Return [x, y] of the center of cell containing provided text 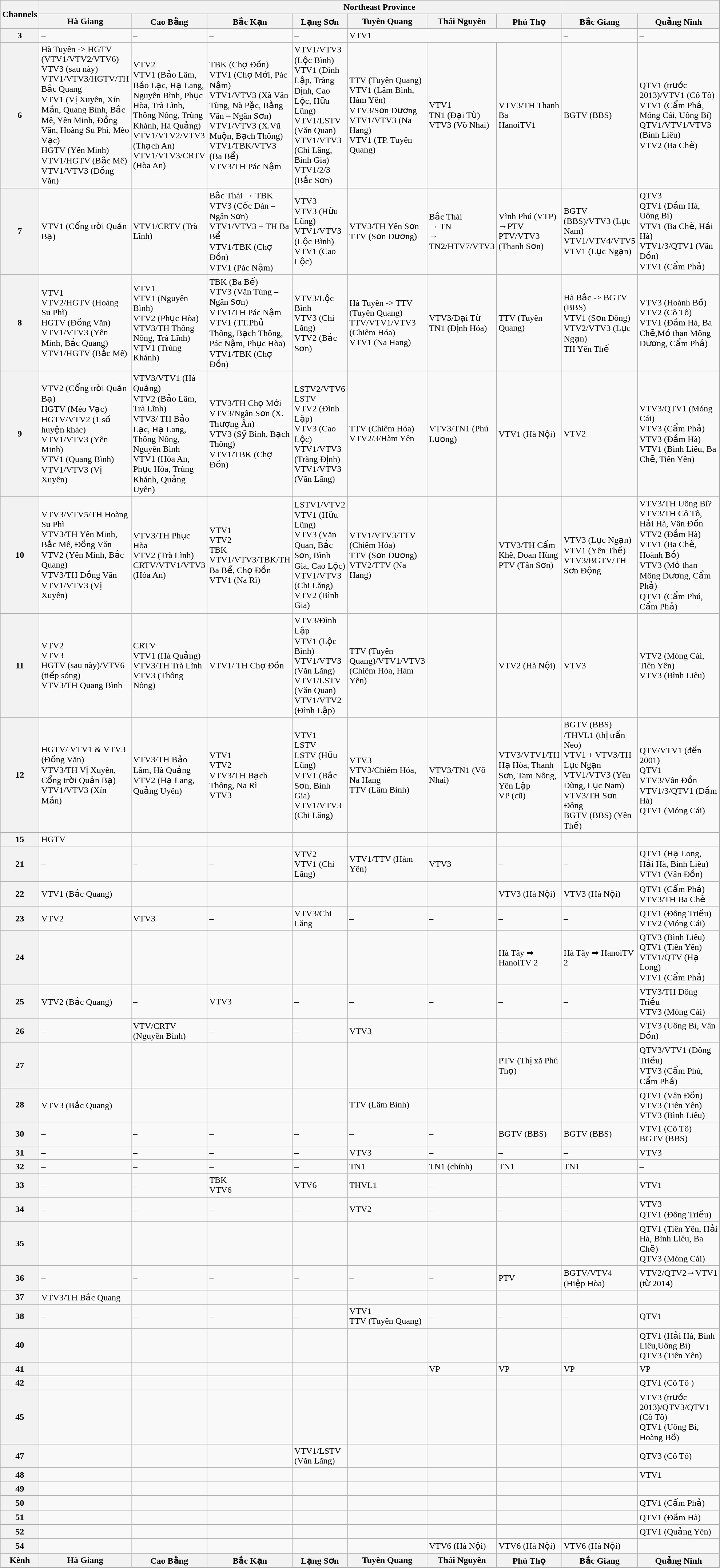
QTV1 (Cẩm Phả) [679, 1503]
VTV3/Chi Lăng [320, 918]
VTV3/TH Bắc Quang [85, 1297]
VTV/CRTV (Nguyên Bình) [169, 1031]
VTV3/Đình LậpVTV1 (Lộc Bình)VTV1/VTV3 (Văn Lãng)VTV1/LSTV (Văn Quan)VTV1/VTV2 (Đình Lập) [320, 665]
VTV2VTV3HGTV (sau này)/VTV6 (tiếp sóng)VTV3/TH Quang Bình [85, 665]
54 [20, 1546]
24 [20, 957]
27 [20, 1066]
QTV/VTV1 (đến 2001) QTV1VTV3/Vân ĐồnVTV1/3/QTV1 (Đầm Hà)QTV1 (Móng Cái) [679, 775]
LSTV1/VTV2VTV1 (Hữu Lũng)VTV3 (Văn Quan, Bắc Sơn, Bình Gia, Cao Lộc)VTV1/VTV3 (Chi Lăng)VTV2 (Bình Gia) [320, 555]
TTV (Chiêm Hóa)VTV2/3/Hàm Yên [387, 434]
35 [20, 1244]
VTV1/VTV3/TTV (Chiêm Hóa)TTV (Sơn Dương)VTV2/TTV (Na Hang) [387, 555]
36 [20, 1278]
VTV3/VTV5/TH Hoàng Su PhìVTV3/TH Yên Minh, Bắc Mê, Đồng VănVTV2 (Yên Minh, Bắc Quang)VTV3/TH Đồng VănVTV1/VTV3 (Vị Xuyên) [85, 555]
11 [20, 665]
VTV3 (Bắc Quang) [85, 1105]
Bắc Thái → TBKVTV3 (Cốc Đán – Ngân Sơn)VTV1/VTV3 + TH Ba BểVTV1/TBK (Chợ Đồn)VTV1 (Pác Nậm) [250, 231]
45 [20, 1417]
VTV3/Lộc BìnhVTV3 (Chi Lăng)VTV2 (Bắc Sơn) [320, 323]
VTV3 (trước 2013)/QTV3/QTV1 (Cô Tô)QTV1 (Uông Bí, Hoàng Bồ) [679, 1417]
41 [20, 1369]
VTV1VTV1 (Nguyên Bình)VTV2 (Phục Hòa)VTV3/TH Thông Nông, Trà Lĩnh)VTV1 (Trùng Khánh) [169, 323]
VTV3/VTV1/TH Hạ Hòa, Thanh Sơn, Tam Nông, Yên Lập VP (cũ) [529, 775]
VTV1 (Cô Tô) BGTV (BBS) [679, 1134]
TTV (Tuyên Quang) [529, 323]
VTV1/TTV (Hàm Yên) [387, 864]
VTV3/TH Chợ MớiVTV3/Ngân Sơn (X. Thượng Ân)VTV3 (Sỹ Bình, Bạch Thông)VTV1/TBK (Chợ Đồn) [250, 434]
3 [20, 35]
VTV3/TH Uông Bí?VTV3/TH Cô Tô, Hải Hà, Vân ĐồnVTV2 (Đầm Hà)VTV1 (Ba Chẽ, Hoành Bồ)VTV3 (Mỏ than Mông Dương, Cẩm Phả)QTV1 (Cẩm Phú, Cẩm Phả) [679, 555]
30 [20, 1134]
6 [20, 115]
QTV3 (Bình Liêu) QTV1 (Tiên Yên) VTV1/QTV (Hạ Long) VTV1 (Cẩm Phả) [679, 957]
QTV1 (trước 2013)/VTV1 (Cô Tô)VTV1 (Cẩm Phả, Móng Cái, Uông Bí)QTV1/VTV1/VTV3 (Bình Liêu)VTV2 (Ba Chẽ) [679, 115]
QTV3 (Cô Tô) [679, 1456]
VTV1 (Cổng trời Quản Bạ) [85, 231]
VTV3/TH Yên SơnTTV (Sơn Dương) [387, 231]
51 [20, 1517]
VTV1TTV (Tuyên Quang) [387, 1316]
15 [20, 839]
VTV3/TH Bảo Lâm, Hà QuảngVTV2 (Hạ Lang, Quảng Uyên) [169, 775]
VTV3/TH Thanh Ba HanoiTV1 [529, 115]
BGTV (BBS) /THVL1 (thị trấn Neo)VTV1 + VTV3/TH Lục NgạnVTV1/VTV3 (Yên Dũng, Lục Nam)VTV3/TH Sơn ĐôngBGTV (BBS) (Yên Thế) [600, 775]
LSTV2/VTV6LSTVVTV2 (Đình Lập)VTV3 (Cao Lộc)VTV1/VTV3 (Tràng Định)VTV1/VTV3 (Văn Lãng) [320, 434]
QTV3/VTV1 (Đông Triều) VTV3 (Cẩm Phú, Cẩm Phả) [679, 1066]
VTV3QTV1 (Đông Triều) [679, 1209]
VTV3/TH Phục HòaVTV2 (Trà Lĩnh)CRTV/VTV1/VTV3 (Hòa An) [169, 555]
VTV3/TH Cẩm Khê, Đoan HùngPTV (Tân Sơn) [529, 555]
TTV (Tuyên Quang)VTV1 (Lâm Bình, Hàm Yên)VTV3/Sơn DươngVTV1/VTV3 (Na Hang)VTV1 (TP. Tuyên Quang) [387, 115]
VTV1TN1 (Đại Từ)VTV3 (Võ Nhai) [462, 115]
TTV (Tuyên Quang)/VTV1/VTV3 (Chiêm Hóa, Hàm Yên) [387, 665]
HGTV/ VTV1 & VTV3 (Đồng Văn)VTV3/TH Vị Xuyên, Cổng trời Quản Bạ)VTV1/VTV3 (Xín Mần) [85, 775]
VTV1/LSTV (Văn Lãng) [320, 1456]
47 [20, 1456]
PTV (Thị xã Phú Thọ) [529, 1066]
Kênh [20, 1560]
VTV3 (Uông Bí, Vân Đồn) [679, 1031]
VTV1LSTVLSTV (Hữu Lũng)VTV1 (Bắc Sơn, Bình Gia)VTV1/VTV3 (Chi Lăng) [320, 775]
VTV1/VTV3 (Lộc Bình)VTV1 (Đình Lập, Tràng Định, Cao Lộc, Hữu Lũng)VTV1/LSTV (Văn Quan)VTV1/VTV3 (Chi Lăng, Bình Gia)VTV1/2/3 (Bắc Sơn) [320, 115]
VTV1/CRTV (Trà Lĩnh) [169, 231]
28 [20, 1105]
PTV [529, 1278]
THVL1 [387, 1185]
TN1 (chính) [462, 1166]
Vĩnh Phú (VTP) →PTV PTV/VTV3 (Thanh Sơn) [529, 231]
VTV2/QTV2→VTV1 (từ 2014) [679, 1278]
QTV1 [679, 1316]
7 [20, 231]
Channels [20, 15]
QTV1 (Hải Hà, Bình Liêu,Uông Bí)QTV3 (Tiên Yên) [679, 1345]
31 [20, 1153]
TBK VTV6 [250, 1185]
VTV2 (Móng Cái, Tiên Yên)VTV3 (Bình Liêu) [679, 665]
HGTV [85, 839]
VTV3/TN1 (Võ Nhai) [462, 775]
8 [20, 323]
26 [20, 1031]
50 [20, 1503]
40 [20, 1345]
23 [20, 918]
VTV2 (Bắc Quang) [85, 1002]
VTV2 (Hà Nội) [529, 665]
BGTV/VTV4 (Hiệp Hòa) [600, 1278]
QTV1 (Cô Tô ) [679, 1383]
VTV1 (Hà Nội) [529, 434]
Bắc Thái → TN → TN2/HTV7/VTV3 [462, 231]
VTV6 [320, 1185]
VTV2VTV1 (Chi Lăng) [320, 864]
9 [20, 434]
QTV1 (Đông Triều) VTV2 (Móng Cái) [679, 918]
38 [20, 1316]
QTV1 (Tiên Yên, Hải Hà, Bình Liêu, Ba Chẽ) QTV3 (Móng Cái) [679, 1244]
42 [20, 1383]
21 [20, 864]
QTV1 (Đầm Hà) [679, 1517]
34 [20, 1209]
12 [20, 775]
10 [20, 555]
QTV1 (Quảng Yên) [679, 1532]
QTV1 (Vân Đồn) VTV3 (Tiên Yên) VTV3 (Bình Liêu) [679, 1105]
VTV3/Đại TừTN1 (Định Hóa) [462, 323]
VTV3VTV3 (Hữu Lũng)VTV1/VTV3 (Lộc Bình)VTV1 (Cao Lộc) [320, 231]
Northeast Province [379, 7]
VTV1/ TH Chợ Đồn [250, 665]
VTV3 (Hoành Bồ)VTV2 (Cô Tô)VTV1 (Đầm Hà, Ba Chẽ,Mỏ than Mông Dương, Cẩm Phả) [679, 323]
32 [20, 1166]
VTV1VTV2/HGTV (Hoàng Su Phì)HGTV (Đồng Văn)VTV1/VTV3 (Yên Minh, Bắc Quang)VTV1/HGTV (Bắc Mê) [85, 323]
QTV3QTV1 (Đầm Hà, Uông Bí)VTV1 (Ba Chẽ, Hải Hà)VTV1/3/QTV1 (Vân Đồn)VTV1 (Cẩm Phả) [679, 231]
VTV1 (Bắc Quang) [85, 894]
37 [20, 1297]
BGTV (BBS)/VTV3 (Lục Nam)VTV1/VTV4/VTV5 VTV1 (Lục Ngạn) [600, 231]
Hà Tuyên -> TTV (Tuyên Quang)TTV/VTV1/VTV3 (Chiêm Hóa)VTV1 (Na Hang) [387, 323]
QTV1 (Hạ Long, Hải Hà, Bình Liêu) VTV1 (Vân Đồn) [679, 864]
48 [20, 1475]
52 [20, 1532]
VTV1 VTV2VTV3/TH Bạch Thông, Na RìVTV3 [250, 775]
QTV1 (Cẩm Phả)VTV3/TH Ba Chẽ [679, 894]
VTV1VTV2TBKVTV1/VTV3/TBK/TH Ba Bể, Chợ ĐồnVTV1 (Na Rì) [250, 555]
22 [20, 894]
Hà Bắc -> BGTV (BBS)VTV1 (Sơn Đông)VTV2/VTV3 (Lục Ngạn)TH Yên Thế [600, 323]
VTV3/QTV1 (Móng Cái)VTV3 (Cẩm Phả)VTV3 (Đầm Hà)VTV1 (Bình Liêu, Ba Chẽ, Tiên Yên) [679, 434]
CRTVVTV1 (Hà Quảng)VTV3/TH Trà LĩnhVTV3 (Thông Nông) [169, 665]
VTV2 (Cổng trời Quản Bạ)HGTV (Mèo Vạc)HGTV/VTV2 (1 số huyện khác)VTV1/VTV3 (Yên Minh)VTV1 (Quang Bình)VTV1/VTV3 (Vị Xuyên) [85, 434]
VTV3VTV3/Chiêm Hóa, Na HangTTV (Lâm Bình) [387, 775]
VTV3/TN1 (Phú Lương) [462, 434]
TBK (Ba Bể)VTV3 (Văn Tùng – Ngân Sơn)VTV1/TH Pác NậmVTV1 (TT.Phủ Thông, Bạch Thông, Pác Nậm, Phục Hòa)VTV1/TBK (Chợ Đồn) [250, 323]
VTV3/VTV1 (Hà Quảng)VTV2 (Bảo Lâm, Trà Lĩnh)VTV3/ TH Bảo Lạc, Hạ Lang, Thông Nông, Nguyên BìnhVTV1 (Hòa An, Phục Hòa, Trùng Khánh, Quảng Uyên) [169, 434]
25 [20, 1002]
33 [20, 1185]
49 [20, 1489]
VTV3 (Lục Ngạn)VTV1 (Yên Thế)VTV3/BGTV/TH Sơn Động [600, 555]
VTV3/TH Đông Triều VTV3 (Móng Cái) [679, 1002]
TTV (Lâm Bình) [387, 1105]
